Search for the cell housing the specified text and yield its (x, y) center coordinate. 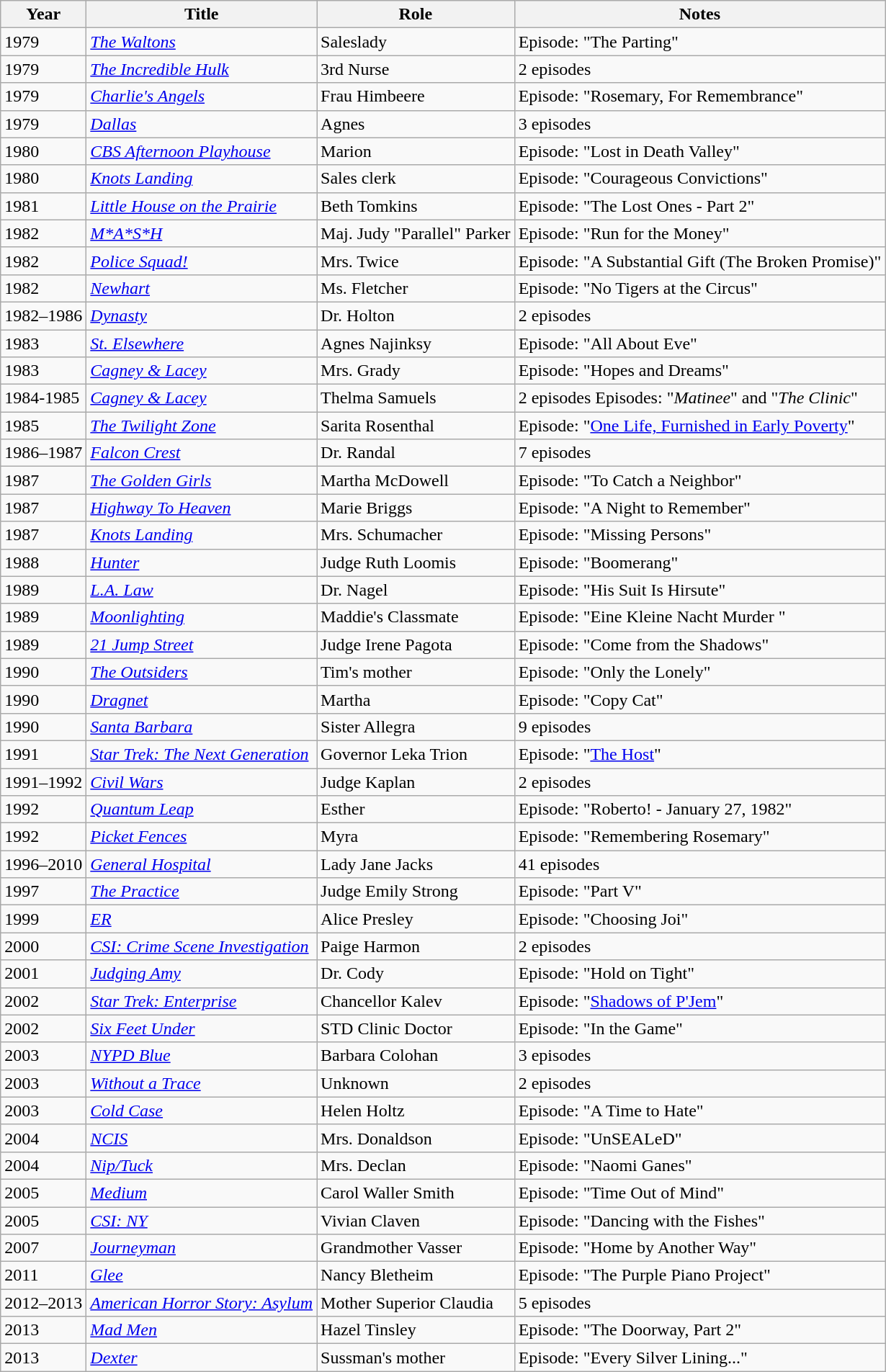
Journeyman (202, 1248)
The Incredible Hulk (202, 69)
Episode: "Rosemary, For Remembrance" (700, 97)
Episode: "Dancing with the Fishes" (700, 1221)
7 episodes (700, 453)
Episode: "Run for the Money" (700, 233)
Episode: "Part V" (700, 892)
Title (202, 14)
1982–1986 (43, 315)
Alice Presley (416, 919)
Episode: "Home by Another Way" (700, 1248)
2012–2013 (43, 1303)
Mrs. Twice (416, 261)
Charlie's Angels (202, 97)
Helen Holtz (416, 1111)
CBS Afternoon Playhouse (202, 151)
Dr. Holton (416, 315)
Glee (202, 1275)
NCIS (202, 1138)
Hazel Tinsley (416, 1330)
American Horror Story: Asylum (202, 1303)
1981 (43, 206)
Mother Superior Claudia (416, 1303)
Star Trek: The Next Generation (202, 754)
Civil Wars (202, 781)
41 episodes (700, 864)
Vivian Claven (416, 1221)
Newhart (202, 288)
Carol Waller Smith (416, 1193)
2001 (43, 974)
Marie Briggs (416, 508)
Episode: "A Time to Hate" (700, 1111)
Mrs. Grady (416, 371)
Maddie's Classmate (416, 617)
Role (416, 14)
1985 (43, 426)
Episode: "All About Eve" (700, 344)
Mrs. Donaldson (416, 1138)
Quantum Leap (202, 810)
Episode: "Choosing Joi" (700, 919)
Thelma Samuels (416, 398)
The Outsiders (202, 672)
Marion (416, 151)
Episode: "Time Out of Mind" (700, 1193)
Dr. Cody (416, 974)
Episode: "No Tigers at the Circus" (700, 288)
Myra (416, 837)
Nip/Tuck (202, 1165)
Mrs. Schumacher (416, 535)
Episode: "Lost in Death Valley" (700, 151)
Ms. Fletcher (416, 288)
Hunter (202, 562)
Notes (700, 14)
Judge Ruth Loomis (416, 562)
Episode: "The Lost Ones - Part 2" (700, 206)
Nancy Bletheim (416, 1275)
The Waltons (202, 42)
Mad Men (202, 1330)
Sales clerk (416, 179)
Tim's mother (416, 672)
The Golden Girls (202, 480)
Year (43, 14)
Martha (416, 699)
Unknown (416, 1083)
Police Squad! (202, 261)
1999 (43, 919)
Santa Barbara (202, 727)
Cold Case (202, 1111)
Episode: "Roberto! - January 27, 1982" (700, 810)
1986–1987 (43, 453)
Maj. Judy "Parallel" Parker (416, 233)
Dexter (202, 1358)
Episode: "Eine Kleine Nacht Murder " (700, 617)
Episode: "Copy Cat" (700, 699)
Frau Himbeere (416, 97)
Moonlighting (202, 617)
2007 (43, 1248)
Sister Allegra (416, 727)
Governor Leka Trion (416, 754)
Sussman's mother (416, 1358)
Episode: "His Suit Is Hirsute" (700, 590)
Dynasty (202, 315)
Episode: "In the Game" (700, 1028)
CSI: NY (202, 1221)
Agnes (416, 124)
2000 (43, 946)
General Hospital (202, 864)
The Practice (202, 892)
1991–1992 (43, 781)
Falcon Crest (202, 453)
Esther (416, 810)
Judge Irene Pagota (416, 645)
Judging Amy (202, 974)
Episode: "Every Silver Lining..." (700, 1358)
Highway To Heaven (202, 508)
Episode: "A Night to Remember" (700, 508)
Dallas (202, 124)
Episode: "Hopes and Dreams" (700, 371)
L.A. Law (202, 590)
Grandmother Vasser (416, 1248)
Dr. Nagel (416, 590)
Episode: "A Substantial Gift (The Broken Promise)" (700, 261)
Little House on the Prairie (202, 206)
1984-1985 (43, 398)
Medium (202, 1193)
Episode: "The Host" (700, 754)
Star Trek: Enterprise (202, 1001)
Beth Tomkins (416, 206)
1996–2010 (43, 864)
The Twilight Zone (202, 426)
M*A*S*H (202, 233)
Episode: "Remembering Rosemary" (700, 837)
Chancellor Kalev (416, 1001)
Episode: "The Doorway, Part 2" (700, 1330)
Agnes Najinksy (416, 344)
Martha McDowell (416, 480)
Episode: "Only the Lonely" (700, 672)
21 Jump Street (202, 645)
Lady Jane Jacks (416, 864)
Saleslady (416, 42)
Episode: "Hold on Tight" (700, 974)
St. Elsewhere (202, 344)
Judge Kaplan (416, 781)
Barbara Colohan (416, 1056)
Dr. Randal (416, 453)
1991 (43, 754)
Mrs. Declan (416, 1165)
Episode: "Missing Persons" (700, 535)
Six Feet Under (202, 1028)
Judge Emily Strong (416, 892)
Picket Fences (202, 837)
9 episodes (700, 727)
Episode: "The Parting" (700, 42)
Episode: "Boomerang" (700, 562)
Sarita Rosenthal (416, 426)
Episode: "One Life, Furnished in Early Poverty" (700, 426)
3rd Nurse (416, 69)
2011 (43, 1275)
Episode: "Come from the Shadows" (700, 645)
CSI: Crime Scene Investigation (202, 946)
Episode: "UnSEALeD" (700, 1138)
1997 (43, 892)
Without a Trace (202, 1083)
2 episodes Episodes: "Matinee" and "The Clinic" (700, 398)
Episode: "Naomi Ganes" (700, 1165)
Dragnet (202, 699)
5 episodes (700, 1303)
STD Clinic Doctor (416, 1028)
Episode: "Shadows of P'Jem" (700, 1001)
Paige Harmon (416, 946)
ER (202, 919)
Episode: "The Purple Piano Project" (700, 1275)
1988 (43, 562)
Episode: "Courageous Convictions" (700, 179)
Episode: "To Catch a Neighbor" (700, 480)
NYPD Blue (202, 1056)
